Capture the cell that displays the provided text and extract its [x, y] central coordinate. 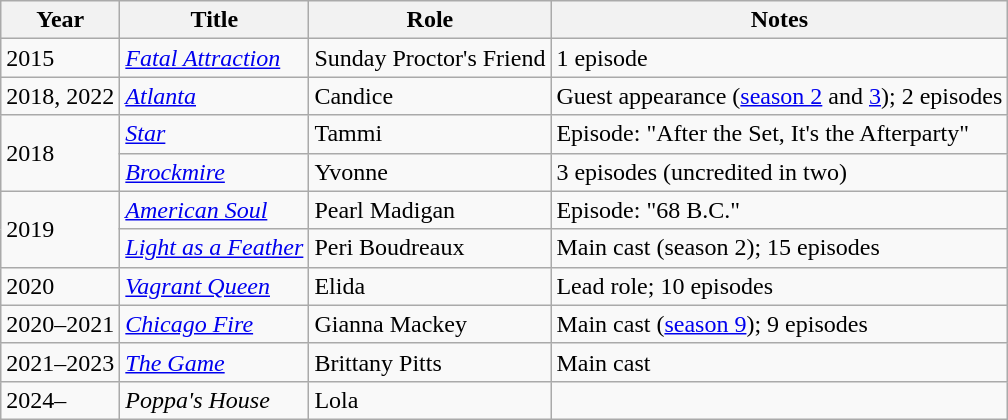
Lola [430, 400]
Main cast (season 2); 15 episodes [780, 248]
Main cast [780, 362]
Episode: "68 B.C." [780, 210]
Yvonne [430, 172]
Fatal Attraction [214, 58]
Year [60, 20]
2020–2021 [60, 324]
Atlanta [214, 96]
Vagrant Queen [214, 286]
Gianna Mackey [430, 324]
Episode: "After the Set, It's the Afterparty" [780, 134]
Light as a Feather [214, 248]
Brittany Pitts [430, 362]
2020 [60, 286]
3 episodes (uncredited in two) [780, 172]
2019 [60, 229]
Elida [430, 286]
Main cast (season 9); 9 episodes [780, 324]
Guest appearance (season 2 and 3); 2 episodes [780, 96]
American Soul [214, 210]
Peri Boudreaux [430, 248]
Star [214, 134]
Lead role; 10 episodes [780, 286]
2024– [60, 400]
2015 [60, 58]
Brockmire [214, 172]
2018, 2022 [60, 96]
Role [430, 20]
Pearl Madigan [430, 210]
1 episode [780, 58]
Notes [780, 20]
Chicago Fire [214, 324]
2021–2023 [60, 362]
Title [214, 20]
Tammi [430, 134]
Sunday Proctor's Friend [430, 58]
2018 [60, 153]
The Game [214, 362]
Candice [430, 96]
Poppa's House [214, 400]
